Capture the cell that displays the provided text and extract its (x, y) central coordinate. 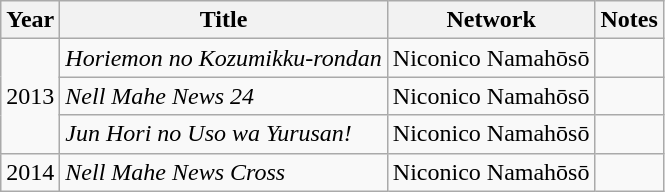
Nell Mahe News 24 (224, 96)
Network (491, 20)
2013 (30, 96)
2014 (30, 172)
Nell Mahe News Cross (224, 172)
Jun Hori no Uso wa Yurusan! (224, 134)
Year (30, 20)
Horiemon no Kozumikku-rondan (224, 58)
Notes (629, 20)
Title (224, 20)
